Scan for the cell matching the given text and deliver its [x, y] coordinate at center. 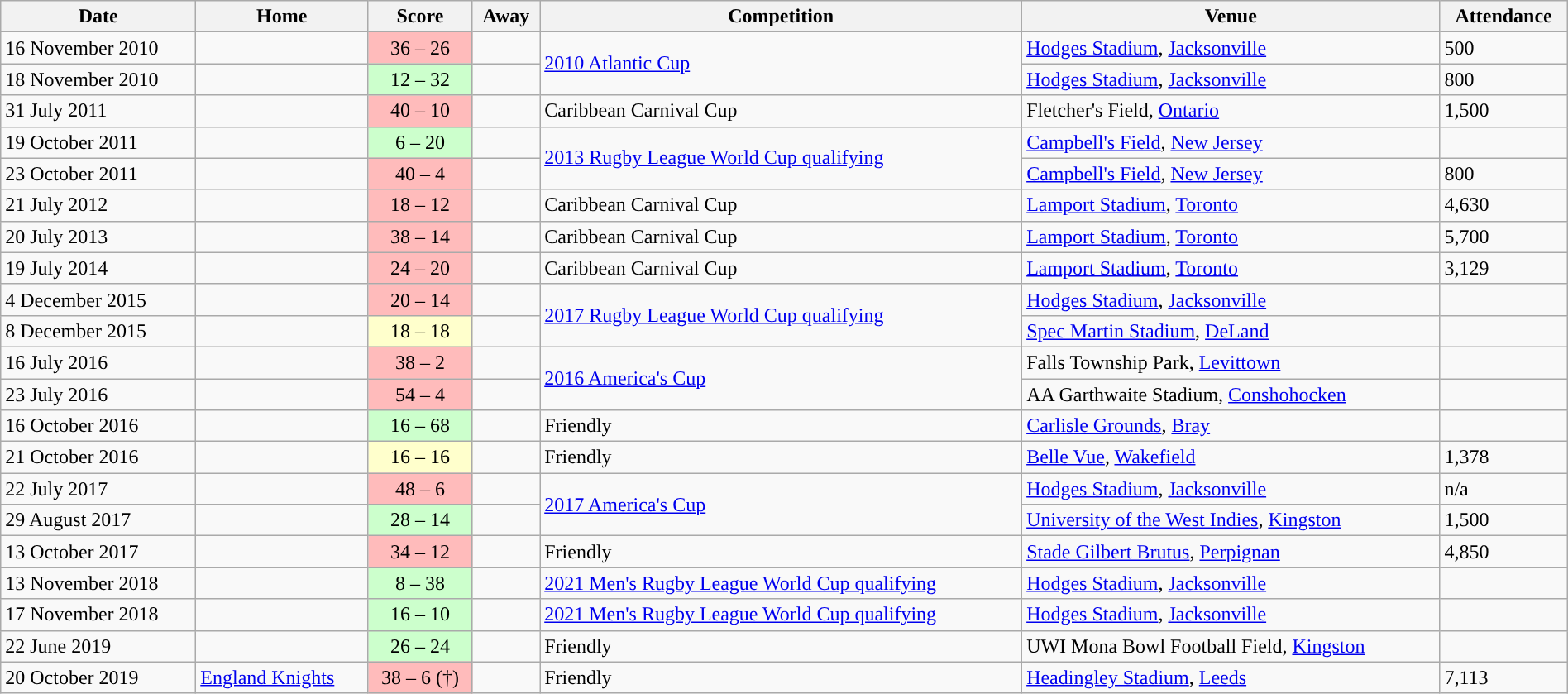
19 October 2011 [98, 142]
38 – 6 (†) [420, 677]
54 – 4 [420, 395]
1,378 [1503, 457]
22 June 2019 [98, 646]
12 – 32 [420, 79]
England Knights [282, 677]
2016 America's Cup [781, 378]
16 – 68 [420, 426]
18 November 2010 [98, 79]
31 July 2011 [98, 111]
36 – 26 [420, 48]
Attendance [1503, 17]
34 – 12 [420, 552]
17 November 2018 [98, 615]
4,630 [1503, 205]
Stade Gilbert Brutus, Perpignan [1231, 552]
Carlisle Grounds, Bray [1231, 426]
Spec Martin Stadium, DeLand [1231, 331]
Date [98, 17]
40 – 4 [420, 174]
Home [282, 17]
48 – 6 [420, 489]
20 – 14 [420, 299]
Venue [1231, 17]
20 July 2013 [98, 237]
13 November 2018 [98, 583]
8 December 2015 [98, 331]
40 – 10 [420, 111]
Falls Township Park, Levittown [1231, 362]
Away [506, 17]
4 December 2015 [98, 299]
16 July 2016 [98, 362]
21 July 2012 [98, 205]
38 – 14 [420, 237]
26 – 24 [420, 646]
24 – 20 [420, 268]
22 July 2017 [98, 489]
AA Garthwaite Stadium, Conshohocken [1231, 395]
Headingley Stadium, Leeds [1231, 677]
16 – 16 [420, 457]
Belle Vue, Wakefield [1231, 457]
16 November 2010 [98, 48]
UWI Mona Bowl Football Field, Kingston [1231, 646]
University of the West Indies, Kingston [1231, 520]
2017 Rugby League World Cup qualifying [781, 315]
3,129 [1503, 268]
20 October 2019 [98, 677]
21 October 2016 [98, 457]
Competition [781, 17]
23 July 2016 [98, 395]
38 – 2 [420, 362]
5,700 [1503, 237]
16 – 10 [420, 615]
2017 America's Cup [781, 505]
29 August 2017 [98, 520]
2013 Rugby League World Cup qualifying [781, 158]
19 July 2014 [98, 268]
500 [1503, 48]
Fletcher's Field, Ontario [1231, 111]
7,113 [1503, 677]
8 – 38 [420, 583]
16 October 2016 [98, 426]
18 – 12 [420, 205]
4,850 [1503, 552]
13 October 2017 [98, 552]
18 – 18 [420, 331]
2010 Atlantic Cup [781, 64]
Score [420, 17]
23 October 2011 [98, 174]
n/a [1503, 489]
6 – 20 [420, 142]
28 – 14 [420, 520]
